Determine the (X, Y) coordinate at the center of the cell enclosing the given text.  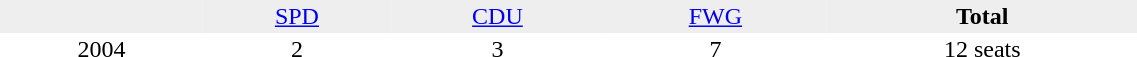
FWG (716, 16)
CDU (498, 16)
SPD (297, 16)
